Return (x, y) of the center of cell containing provided text 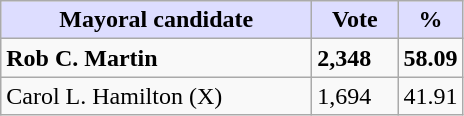
58.09 (430, 58)
1,694 (355, 96)
% (430, 20)
Mayoral candidate (156, 20)
2,348 (355, 58)
Carol L. Hamilton (X) (156, 96)
41.91 (430, 96)
Rob C. Martin (156, 58)
Vote (355, 20)
